Search for the cell housing the specified text and yield its (x, y) center coordinate. 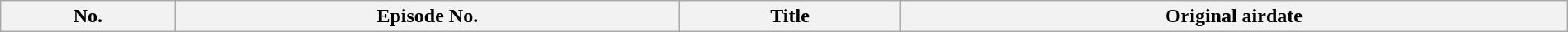
Episode No. (427, 16)
Original airdate (1234, 16)
No. (88, 16)
Title (791, 16)
